Return (x, y) of the center of cell containing provided text 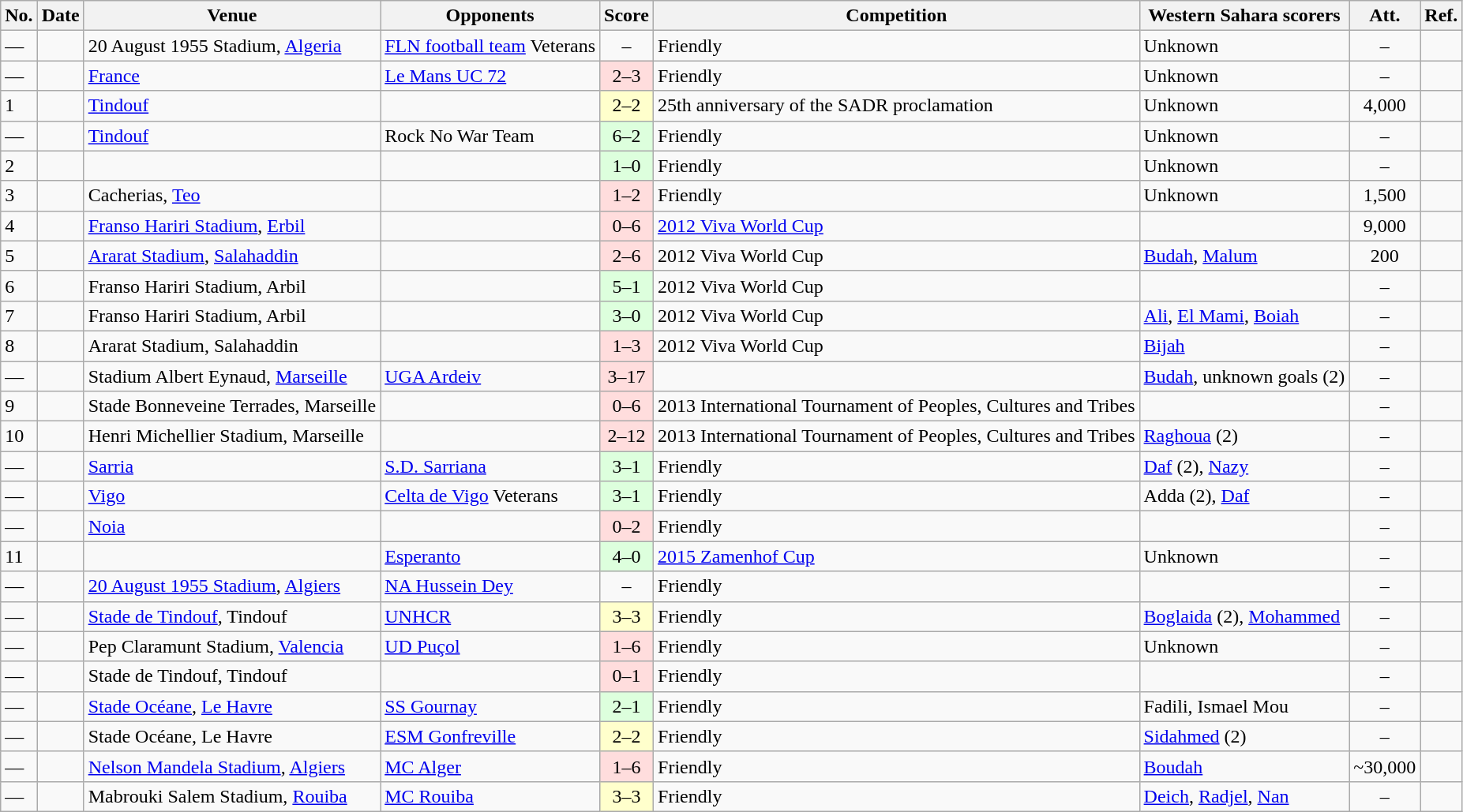
Bijah (1244, 346)
Cacherias, Teo (232, 196)
20 August 1955 Stadium, Algiers (232, 586)
Raghoua (2) (1244, 436)
Esperanto (490, 556)
6–2 (627, 136)
MC Alger (490, 766)
~30,000 (1385, 766)
Sarria (232, 466)
200 (1385, 256)
1 (19, 106)
Mabrouki Salem Stadium, Rouiba (232, 796)
Celta de Vigo Veterans (490, 496)
1–2 (627, 196)
Pep Claramunt Stadium, Valencia (232, 646)
Ref. (1442, 16)
2–1 (627, 706)
UD Puçol (490, 646)
Nelson Mandela Stadium, Algiers (232, 766)
Noia (232, 526)
6 (19, 286)
Henri Michellier Stadium, Marseille (232, 436)
Western Sahara scorers (1244, 16)
2015 Zamenhof Cup (897, 556)
9,000 (1385, 226)
2 (19, 166)
Budah, unknown goals (2) (1244, 376)
5–1 (627, 286)
0–1 (627, 676)
Budah, Malum (1244, 256)
FLN football team Veterans (490, 46)
Rock No War Team (490, 136)
MC Rouiba (490, 796)
8 (19, 346)
25th anniversary of the SADR proclamation (897, 106)
France (232, 76)
Stade Bonneveine Terrades, Marseille (232, 406)
Sidahmed (2) (1244, 736)
Ali, El Mami, Boiah (1244, 316)
1,500 (1385, 196)
No. (19, 16)
Att. (1385, 16)
7 (19, 316)
9 (19, 406)
20 August 1955 Stadium, Algeria (232, 46)
4 (19, 226)
2–6 (627, 256)
4,000 (1385, 106)
NA Hussein Dey (490, 586)
Daf (2), Nazy (1244, 466)
Fadili, Ismael Mou (1244, 706)
Franso Hariri Stadium, Erbil (232, 226)
Boudah (1244, 766)
1–3 (627, 346)
Le Mans UC 72 (490, 76)
1–0 (627, 166)
10 (19, 436)
Boglaida (2), Mohammed (1244, 616)
Adda (2), Daf (1244, 496)
Competition (897, 16)
Deich, Radjel, Nan (1244, 796)
5 (19, 256)
Opponents (490, 16)
Score (627, 16)
3 (19, 196)
Stadium Albert Eynaud, Marseille (232, 376)
Venue (232, 16)
S.D. Sarriana (490, 466)
11 (19, 556)
UNHCR (490, 616)
Vigo (232, 496)
2–3 (627, 76)
2–12 (627, 436)
0–2 (627, 526)
3–17 (627, 376)
ESM Gonfreville (490, 736)
4–0 (627, 556)
3–0 (627, 316)
Date (60, 16)
UGA Ardeiv (490, 376)
SS Gournay (490, 706)
